Capture the cell that displays the provided text and extract its (x, y) central coordinate. 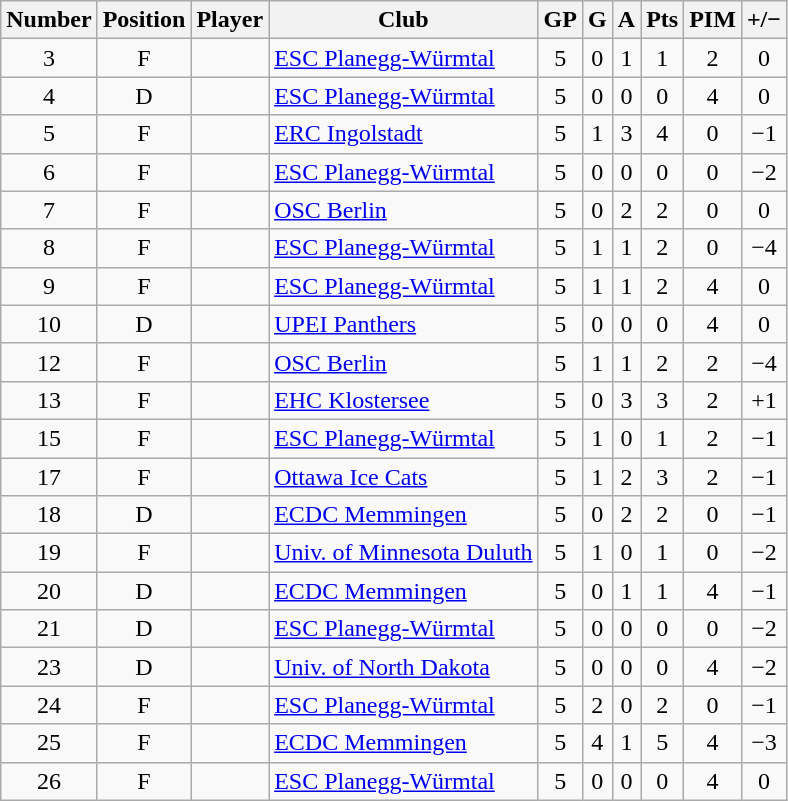
EHC Klostersee (404, 400)
26 (49, 781)
19 (49, 553)
25 (49, 743)
21 (49, 629)
18 (49, 515)
UPEI Panthers (404, 324)
Pts (662, 20)
13 (49, 400)
Player (230, 20)
20 (49, 591)
Number (49, 20)
23 (49, 667)
15 (49, 438)
Ottawa Ice Cats (404, 477)
Club (404, 20)
Univ. of Minnesota Duluth (404, 553)
6 (49, 172)
−3 (764, 743)
Position (144, 20)
+/− (764, 20)
ERC Ingolstadt (404, 134)
7 (49, 210)
Univ. of North Dakota (404, 667)
A (626, 20)
8 (49, 248)
G (597, 20)
17 (49, 477)
GP (560, 20)
PIM (713, 20)
12 (49, 362)
10 (49, 324)
24 (49, 705)
9 (49, 286)
+1 (764, 400)
